Pinpoint the cell where the given text exists, returning its (X, Y) midpoint coordinate. 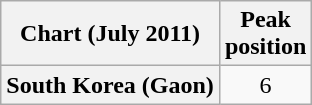
Peakposition (265, 34)
South Korea (Gaon) (110, 85)
Chart (July 2011) (110, 34)
6 (265, 85)
